For the text-containing cell, return its midpoint in (X, Y) coordinate format. 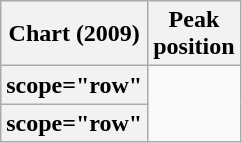
Chart (2009) (74, 34)
Peakposition (194, 34)
